Extract the (X, Y) coordinate from the center of the cell holding the provided text.  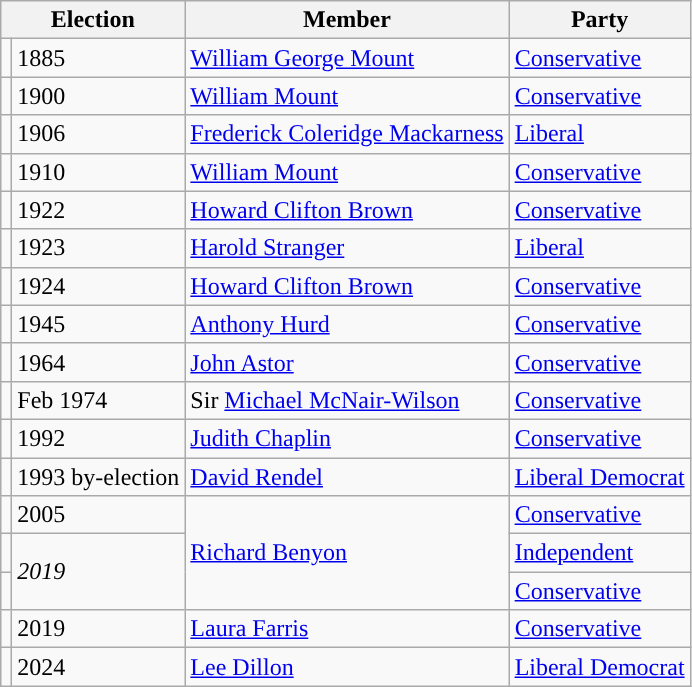
Sir Michael McNair-Wilson (347, 400)
1945 (98, 324)
Judith Chaplin (347, 438)
1964 (98, 362)
David Rendel (347, 477)
Laura Farris (347, 629)
William George Mount (347, 58)
1923 (98, 248)
Member (347, 20)
Election (93, 20)
John Astor (347, 362)
2005 (98, 515)
Harold Stranger (347, 248)
Independent (600, 553)
Anthony Hurd (347, 324)
1900 (98, 96)
1992 (98, 438)
Party (600, 20)
2024 (98, 667)
1885 (98, 58)
Feb 1974 (98, 400)
Lee Dillon (347, 667)
Richard Benyon (347, 553)
1924 (98, 286)
1906 (98, 134)
1993 by-election (98, 477)
1922 (98, 210)
1910 (98, 172)
Frederick Coleridge Mackarness (347, 134)
